For the text-containing cell, return its midpoint in (X, Y) coordinate format. 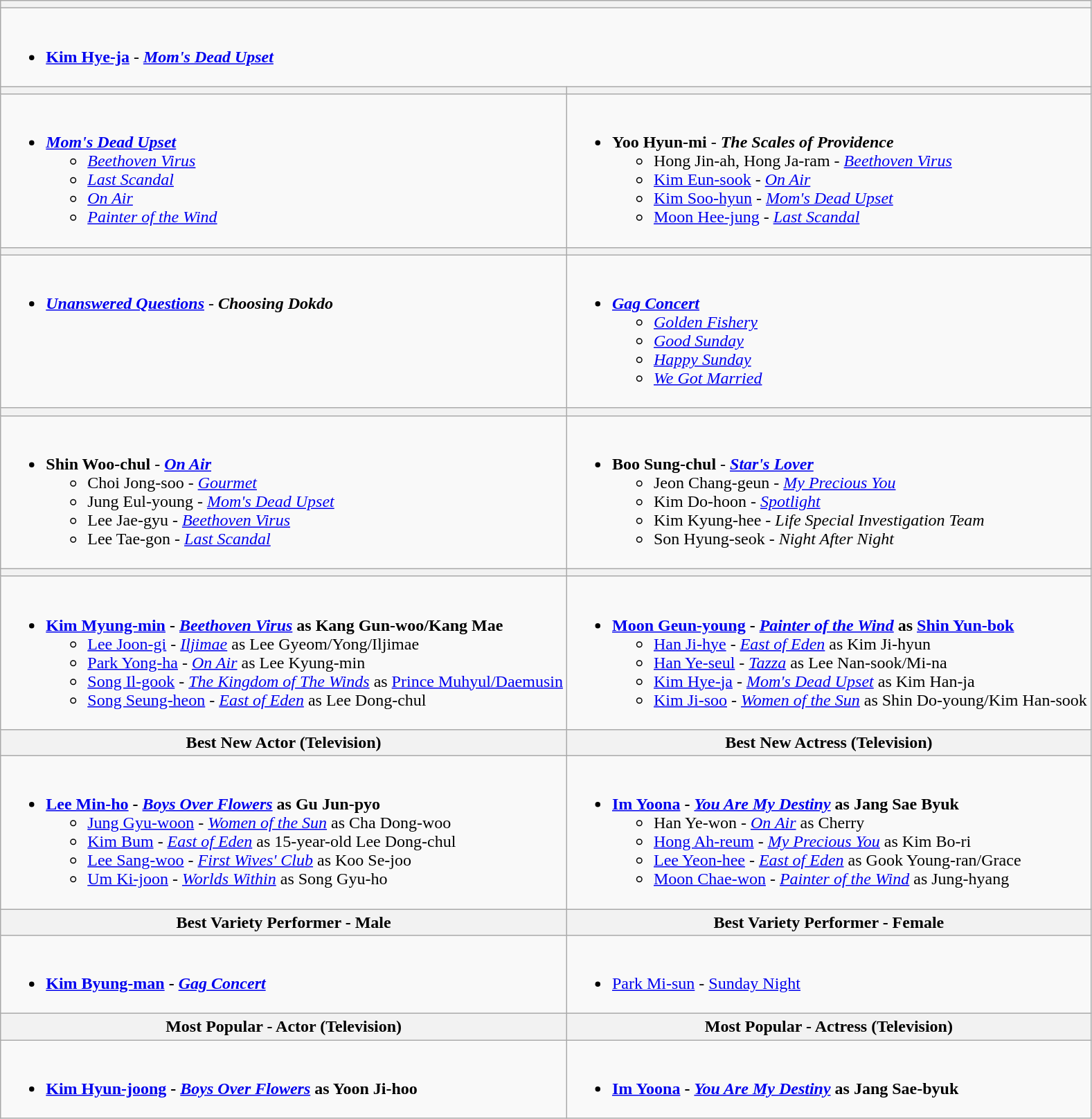
Kim Hyun-joong - Boys Over Flowers as Yoon Ji-hoo (284, 1079)
Most Popular - Actor (Television) (284, 1027)
Im Yoona - You Are My Destiny as Jang Sae-byuk (828, 1079)
Unanswered Questions - Choosing Dokdo (284, 331)
Best New Actor (Television) (284, 742)
Kim Byung-man - Gag Concert (284, 975)
Kim Hye-ja - Mom's Dead Upset (546, 47)
Most Popular - Actress (Television) (828, 1027)
Best New Actress (Television) (828, 742)
Shin Woo-chul - On AirChoi Jong-soo - GourmetJung Eul-young - Mom's Dead UpsetLee Jae-gyu - Beethoven VirusLee Tae-gon - Last Scandal (284, 492)
Park Mi-sun - Sunday Night (828, 975)
Best Variety Performer - Female (828, 922)
Best Variety Performer - Male (284, 922)
Mom's Dead UpsetBeethoven VirusLast ScandalOn AirPainter of the Wind (284, 170)
Gag ConcertGolden FisheryGood SundayHappy SundayWe Got Married (828, 331)
